Scan for the cell matching the given text and deliver its [x, y] coordinate at center. 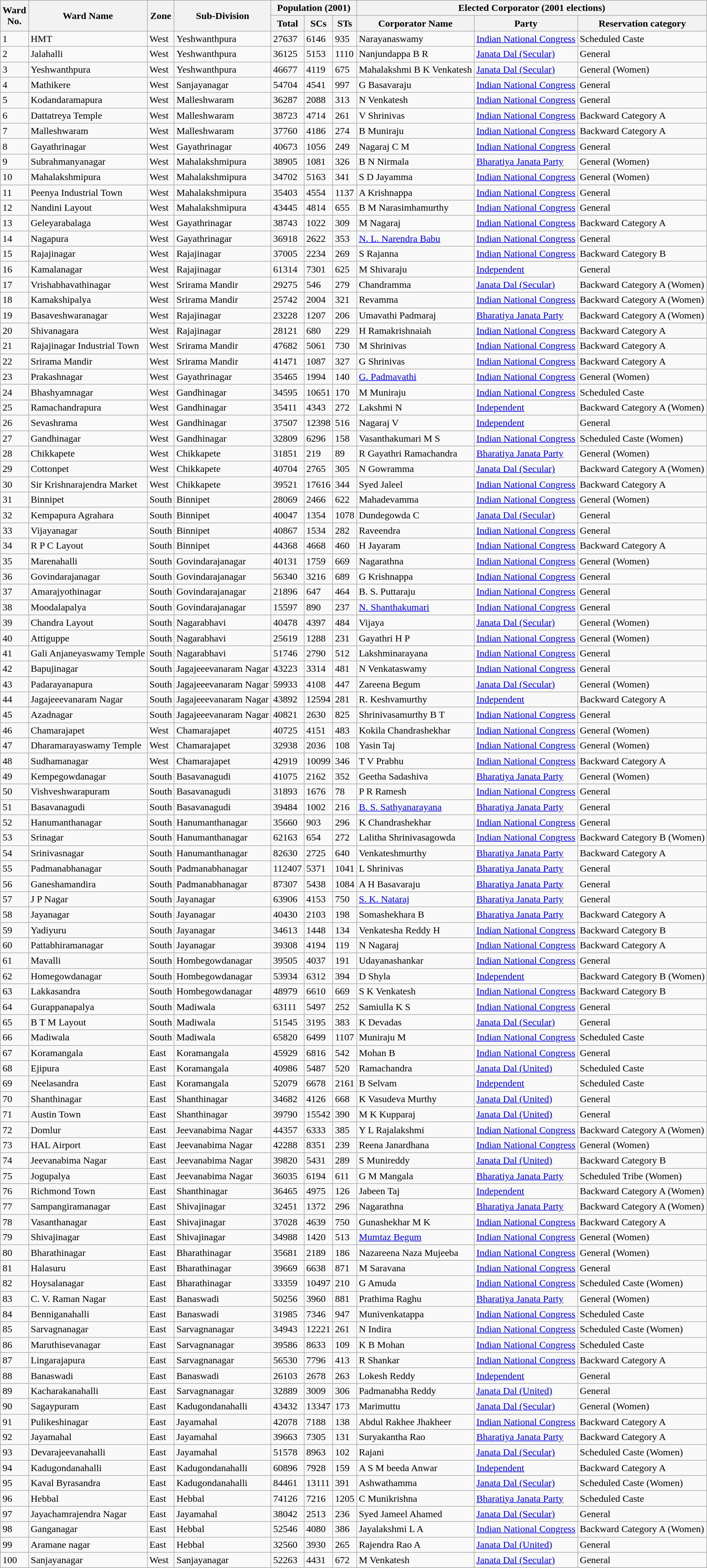
Bapujinagar [88, 669]
Homegowdanagar [88, 976]
Ward Name [88, 16]
62 [15, 976]
40 [15, 638]
265 [345, 1545]
M Shivaraju [416, 269]
341 [345, 177]
7346 [319, 1314]
4119 [319, 69]
1002 [319, 807]
390 [345, 1114]
131 [345, 1437]
16 [15, 269]
Kacharakanahalli [88, 1391]
6638 [319, 1268]
B Selvam [416, 1084]
Lakshminarayana [416, 653]
40704 [287, 469]
96 [15, 1499]
668 [345, 1099]
56340 [287, 576]
19 [15, 315]
Yadiyuru [88, 930]
997 [345, 85]
Vijaya [416, 623]
34943 [287, 1329]
32938 [287, 746]
54 [15, 853]
622 [345, 500]
Pattabhiramanagar [88, 945]
R Gayathri Ramachandra [416, 454]
460 [345, 546]
51746 [287, 653]
47 [15, 746]
Bhashyamnagar [88, 392]
Dattatreya Temple [88, 115]
40673 [287, 146]
M Nagaraj [416, 223]
6678 [319, 1084]
23 [15, 377]
SCs [319, 23]
39586 [287, 1345]
S. K. Nataraj [416, 899]
34682 [287, 1099]
92 [15, 1437]
P R Ramesh [416, 792]
229 [345, 331]
17 [15, 285]
Munivenkatappa [416, 1314]
Dundegowda C [416, 515]
40047 [287, 515]
Azadnagar [88, 715]
6194 [319, 1176]
Subrahmanyanagar [88, 161]
903 [319, 822]
32451 [287, 1207]
R. Keshvamurthy [416, 700]
Jalahalli [88, 54]
Syed Jaleel [416, 484]
Total [287, 23]
109 [345, 1345]
28 [15, 454]
66 [15, 1038]
67 [15, 1053]
G. Padmavathi [416, 377]
40131 [287, 561]
HAL Airport [88, 1145]
Scheduled Tribe (Women) [642, 1176]
36125 [287, 54]
Mohan B [416, 1053]
30 [15, 484]
1207 [319, 315]
Lalitha Shrinivasagowda [416, 838]
Benniganahalli [88, 1314]
40986 [287, 1068]
37005 [287, 254]
Muniraju M [416, 1038]
2725 [319, 853]
198 [345, 914]
6499 [319, 1038]
Basaveshwaranagar [88, 315]
881 [345, 1299]
112407 [287, 868]
239 [345, 1145]
71 [15, 1114]
512 [345, 653]
N Indira [416, 1329]
7796 [319, 1360]
546 [319, 285]
39663 [287, 1437]
159 [345, 1468]
Mahadevamma [416, 500]
413 [345, 1360]
210 [345, 1283]
43223 [287, 669]
Gunashekhar M K [416, 1222]
Jayachamrajendra Nagar [88, 1514]
611 [345, 1176]
344 [345, 484]
7305 [319, 1437]
Kodandaramapura [88, 100]
2189 [319, 1253]
B M Narasimhamurthy [416, 208]
15542 [319, 1114]
2161 [345, 1084]
49 [15, 776]
12398 [319, 423]
34 [15, 546]
72 [15, 1130]
Raveendra [416, 530]
655 [345, 208]
33 [15, 530]
S Rajanna [416, 254]
34988 [287, 1237]
61314 [287, 269]
S D Jayamma [416, 177]
36035 [287, 1176]
39521 [287, 484]
237 [345, 607]
37507 [287, 423]
Vasanthakumari M S [416, 438]
173 [345, 1406]
7188 [319, 1421]
Gurappanapalya [88, 1007]
Lakshmi N [416, 407]
252 [345, 1007]
20 [15, 331]
Sevashrama [88, 423]
85 [15, 1329]
Geleyarabalaga [88, 223]
31985 [287, 1314]
26103 [287, 1375]
N Venkatesh [416, 100]
Mumtaz Begum [416, 1237]
4153 [319, 899]
28069 [287, 500]
2162 [319, 776]
60896 [287, 1468]
3216 [319, 576]
102 [345, 1453]
279 [345, 285]
321 [345, 300]
Dharamarayaswamy Temple [88, 746]
Y L Rajalakshmi [416, 1130]
35 [15, 561]
5497 [319, 1007]
55 [15, 868]
48 [15, 761]
Aramane nagar [88, 1545]
97 [15, 1514]
WardNo. [15, 16]
2036 [319, 746]
42919 [287, 761]
39 [15, 623]
Austin Town [88, 1114]
4397 [319, 623]
3314 [319, 669]
Shivanagara [88, 331]
8963 [319, 1453]
79 [15, 1237]
Srinivasnagar [88, 853]
464 [345, 592]
91 [15, 1421]
935 [345, 39]
7928 [319, 1468]
90 [15, 1406]
Domlur [88, 1130]
21896 [287, 592]
39484 [287, 807]
10 [15, 177]
Prathima Raghu [416, 1299]
69 [15, 1084]
289 [345, 1160]
46677 [287, 69]
Vishveshwarapuram [88, 792]
4668 [319, 546]
4108 [319, 684]
483 [345, 730]
33359 [287, 1283]
95 [15, 1483]
Nagaraj C M [416, 146]
Lakkasandra [88, 992]
1 [15, 39]
100 [15, 1560]
41075 [287, 776]
41471 [287, 361]
40725 [287, 730]
12221 [319, 1329]
H Jayaram [416, 546]
54704 [287, 85]
Ashwathamma [416, 1483]
158 [345, 438]
36465 [287, 1191]
186 [345, 1253]
48979 [287, 992]
2513 [319, 1514]
134 [345, 930]
Yasin Taj [416, 746]
640 [345, 853]
Corporator Name [416, 23]
6312 [319, 976]
Jogupalya [88, 1176]
6296 [319, 438]
Nandini Layout [88, 208]
4554 [319, 193]
Maruthisevanagar [88, 1345]
Revamma [416, 300]
1137 [345, 193]
Jabeen Taj [416, 1191]
4343 [319, 407]
Padmanabha Reddy [416, 1391]
84 [15, 1314]
3009 [319, 1391]
9 [15, 161]
Mavalli [88, 961]
269 [345, 254]
94 [15, 1468]
N. Shanthakumari [416, 607]
2234 [319, 254]
43 [15, 684]
K B Mohan [416, 1345]
36 [15, 576]
38743 [287, 223]
Narayanaswamy [416, 39]
481 [345, 669]
2790 [319, 653]
3930 [319, 1545]
M Muniraju [416, 392]
60 [15, 945]
Vrishabhavathinagar [88, 285]
52 [15, 822]
62163 [287, 838]
126 [345, 1191]
77 [15, 1207]
Rajajinagar Industrial Town [88, 346]
206 [345, 315]
5431 [319, 1160]
38723 [287, 115]
447 [345, 684]
44368 [287, 546]
140 [345, 377]
108 [345, 746]
A H Basavaraju [416, 884]
5 [15, 100]
44 [15, 700]
672 [345, 1560]
Gali Anjaneyaswamy Temple [88, 653]
35660 [287, 822]
52546 [287, 1529]
1420 [319, 1237]
2678 [319, 1375]
36918 [287, 239]
Sagaypuram [88, 1406]
2630 [319, 715]
63906 [287, 899]
1534 [319, 530]
28121 [287, 331]
326 [345, 161]
G Amuda [416, 1283]
51 [15, 807]
22 [15, 361]
S K Venkatesh [416, 992]
86 [15, 1345]
394 [345, 976]
93 [15, 1453]
3 [15, 69]
65 [15, 1022]
88 [15, 1375]
12594 [319, 700]
Udayanashankar [416, 961]
J P Nagar [88, 899]
50 [15, 792]
Zareena Begum [416, 684]
43892 [287, 700]
520 [345, 1068]
Mahalakshmi B K Venkatesh [416, 69]
Reservation category [642, 23]
Geetha Sadashiva [416, 776]
305 [345, 469]
Gayathri H P [416, 638]
39669 [287, 1268]
Kempegowdanagar [88, 776]
29275 [287, 285]
37 [15, 592]
Zone [161, 16]
542 [345, 1053]
34595 [287, 392]
39505 [287, 961]
N Gowramma [416, 469]
46 [15, 730]
1288 [319, 638]
Jayalakshmi L A [416, 1529]
M K Kupparaj [416, 1114]
Peenya Industrial Town [88, 193]
45929 [287, 1053]
34613 [287, 930]
947 [345, 1314]
18 [15, 300]
391 [345, 1483]
13 [15, 223]
7 [15, 131]
4975 [319, 1191]
C Munikrishna [416, 1499]
4541 [319, 85]
313 [345, 100]
47682 [287, 346]
2466 [319, 500]
Sampangiramanagar [88, 1207]
A Krishnappa [416, 193]
281 [345, 700]
282 [345, 530]
1078 [345, 515]
10651 [319, 392]
34702 [287, 177]
56530 [287, 1360]
35403 [287, 193]
Somashekhara B [416, 914]
50256 [287, 1299]
68 [15, 1068]
484 [345, 623]
274 [345, 131]
56 [15, 884]
7216 [319, 1499]
32889 [287, 1391]
5153 [319, 54]
43432 [287, 1406]
M Saravana [416, 1268]
Chandra Layout [88, 623]
4037 [319, 961]
38905 [287, 161]
36287 [287, 100]
Venkatesha Reddy H [416, 930]
191 [345, 961]
H Ramakrishnaiah [416, 331]
52079 [287, 1084]
S Munireddy [416, 1160]
43445 [287, 208]
Cottonpet [88, 469]
82 [15, 1283]
Kaval Byrasandra [88, 1483]
Srinagar [88, 838]
R P C Layout [88, 546]
63111 [287, 1007]
675 [345, 69]
513 [345, 1237]
31 [15, 500]
98 [15, 1529]
4126 [319, 1099]
249 [345, 146]
2765 [319, 469]
59933 [287, 684]
Vasanthanagar [88, 1222]
27637 [287, 39]
Attiguppe [88, 638]
4186 [319, 131]
35465 [287, 377]
40430 [287, 914]
1087 [319, 361]
32809 [287, 438]
57 [15, 899]
119 [345, 945]
87 [15, 1360]
84461 [287, 1483]
L Shrinivas [416, 868]
327 [345, 361]
Richmond Town [88, 1191]
44357 [287, 1130]
236 [345, 1514]
70 [15, 1099]
K Devadas [416, 1022]
13111 [319, 1483]
1041 [345, 868]
Shrinivasamurthy B T [416, 715]
T V Prabhu [416, 761]
M Venkatesh [416, 1560]
1107 [345, 1038]
59 [15, 930]
680 [319, 331]
385 [345, 1130]
HMT [88, 39]
306 [345, 1391]
52263 [287, 1560]
Chandramma [416, 285]
346 [345, 761]
4714 [319, 115]
1354 [319, 515]
Mathikere [88, 85]
Hoysalanagar [88, 1283]
5438 [319, 884]
Syed Jameel Ahamed [416, 1514]
263 [345, 1375]
625 [345, 269]
7301 [319, 269]
Amarajyothinagar [88, 592]
Marenahalli [88, 561]
21 [15, 346]
353 [345, 239]
N. L. Narendra Babu [416, 239]
Suryakantha Rao [416, 1437]
45 [15, 715]
1022 [319, 223]
1205 [345, 1499]
63 [15, 992]
383 [345, 1022]
51545 [287, 1022]
6333 [319, 1130]
Halasuru [88, 1268]
53934 [287, 976]
Abdul Rakhee Jhakheer [416, 1421]
890 [319, 607]
Pulikeshinagar [88, 1421]
29 [15, 469]
40478 [287, 623]
C. V. Raman Nagar [88, 1299]
25619 [287, 638]
1994 [319, 377]
4431 [319, 1560]
Sudhamanagar [88, 761]
138 [345, 1421]
STs [345, 23]
39820 [287, 1160]
825 [345, 715]
3960 [319, 1299]
80 [15, 1253]
5163 [319, 177]
53 [15, 838]
Kamalanagar [88, 269]
647 [319, 592]
1759 [319, 561]
65820 [287, 1038]
25 [15, 407]
Kokila Chandrashekhar [416, 730]
14 [15, 239]
Umavathi Padmaraj [416, 315]
6 [15, 115]
309 [345, 223]
81 [15, 1268]
31893 [287, 792]
Nagapura [88, 239]
76 [15, 1191]
42 [15, 669]
D Shyla [416, 976]
75 [15, 1176]
1110 [345, 54]
2 [15, 54]
74126 [287, 1499]
V Shrinivas [416, 115]
Ganganagar [88, 1529]
Ganeshamandira [88, 884]
N Nagaraj [416, 945]
40821 [287, 715]
10497 [319, 1283]
654 [319, 838]
38042 [287, 1514]
170 [345, 392]
Kempapura Agrahara [88, 515]
4194 [319, 945]
Nazareena Naza Mujeeba [416, 1253]
61 [15, 961]
15597 [287, 607]
23228 [287, 315]
G Basavaraju [416, 85]
Elected Corporator (2001 elections) [532, 8]
A S M beeda Anwar [416, 1468]
Moodalapalya [88, 607]
B Muniraju [416, 131]
4151 [319, 730]
216 [345, 807]
Reena Janardhana [416, 1145]
B T M Layout [88, 1022]
4814 [319, 208]
Ejipura [88, 1068]
Venkateshmurthy [416, 853]
51578 [287, 1453]
871 [345, 1268]
3195 [319, 1022]
G Shrinivas [416, 361]
386 [345, 1529]
Neelasandra [88, 1084]
4080 [319, 1529]
G Krishnappa [416, 576]
39308 [287, 945]
6610 [319, 992]
1081 [319, 161]
5061 [319, 346]
6816 [319, 1053]
39790 [287, 1114]
Nagaraj V [416, 423]
17616 [319, 484]
15 [15, 254]
13347 [319, 1406]
Sir Krishnarajendra Market [88, 484]
2622 [319, 239]
4 [15, 85]
6146 [319, 39]
Population (2001) [314, 8]
27 [15, 438]
352 [345, 776]
32 [15, 515]
1372 [319, 1207]
8 [15, 146]
73 [15, 1145]
K Vasudeva Murthy [416, 1099]
219 [319, 454]
41 [15, 653]
2004 [319, 300]
Party [526, 23]
35411 [287, 407]
8633 [319, 1345]
K Chandrashekhar [416, 822]
40867 [287, 530]
99 [15, 1545]
82630 [287, 853]
2103 [319, 914]
B N Nirmala [416, 161]
12 [15, 208]
1676 [319, 792]
5371 [319, 868]
Vijayanagar [88, 530]
2088 [319, 100]
37028 [287, 1222]
Samiulla K S [416, 1007]
N Venkataswamy [416, 669]
38 [15, 607]
Ramachandra [416, 1068]
25742 [287, 300]
R Shankar [416, 1360]
Sub-Division [223, 16]
M Shrinivas [416, 346]
Ramachandrapura [88, 407]
Devarajeevanahalli [88, 1453]
Kamakshipalya [88, 300]
1448 [319, 930]
31851 [287, 454]
4639 [319, 1222]
87307 [287, 884]
Padarayanapura [88, 684]
11 [15, 193]
B. S. Puttaraju [416, 592]
24 [15, 392]
Lokesh Reddy [416, 1375]
42288 [287, 1145]
42078 [287, 1421]
231 [345, 638]
Prakashnagar [88, 377]
Rajani [416, 1453]
B. S. Sathyanarayana [416, 807]
G M Mangala [416, 1176]
1056 [319, 146]
83 [15, 1299]
35681 [287, 1253]
64 [15, 1007]
516 [345, 423]
5487 [319, 1068]
26 [15, 423]
Lingarajapura [88, 1360]
Marimuttu [416, 1406]
730 [345, 346]
32560 [287, 1545]
8351 [319, 1145]
10099 [319, 761]
689 [345, 576]
74 [15, 1160]
37760 [287, 131]
1084 [345, 884]
Nanjundappa B R [416, 54]
Rajendra Rao A [416, 1545]
58 [15, 914]
